Locate the cell with the specified text and output its [X, Y] center coordinate. 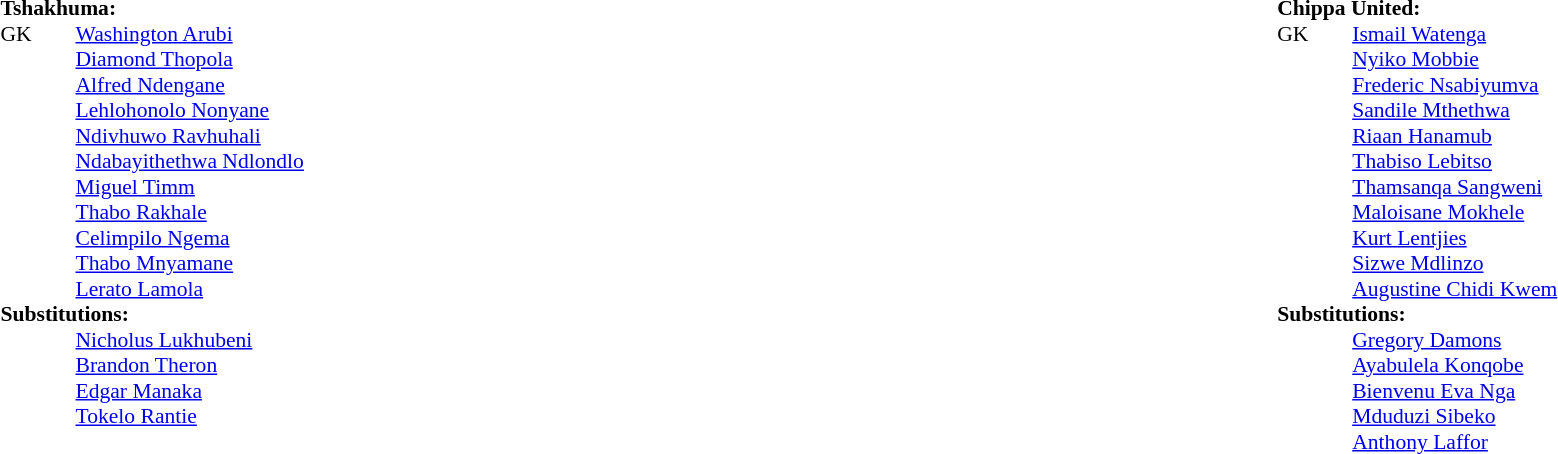
Sizwe Mdlinzo [1454, 263]
Augustine Chidi Kwem [1454, 289]
Riaan Hanamub [1454, 136]
Bienvenu Eva Nga [1454, 391]
Frederic Nsabiyumva [1454, 85]
Nicholus Lukhubeni [190, 340]
Thabiso Lebitso [1454, 161]
Lehlohonolo Nonyane [190, 111]
Gregory Damons [1454, 340]
Lerato Lamola [190, 289]
Miguel Timm [190, 187]
Thabo Mnyamane [190, 263]
Ayabulela Konqobe [1454, 365]
Sandile Mthethwa [1454, 111]
Celimpilo Ngema [190, 238]
Ndivhuwo Ravhuhali [190, 136]
Edgar Manaka [190, 391]
Thabo Rakhale [190, 213]
Alfred Ndengane [190, 85]
Thamsanqa Sangweni [1454, 187]
Brandon Theron [190, 365]
Ndabayithethwa Ndlondlo [190, 161]
Kurt Lentjies [1454, 238]
Tokelo Rantie [190, 417]
Washington Arubi [190, 34]
Maloisane Mokhele [1454, 213]
Nyiko Mobbie [1454, 59]
Mduduzi Sibeko [1454, 417]
Diamond Thopola [190, 59]
Ismail Watenga [1454, 34]
